For the text-containing cell, return its midpoint in (x, y) coordinate format. 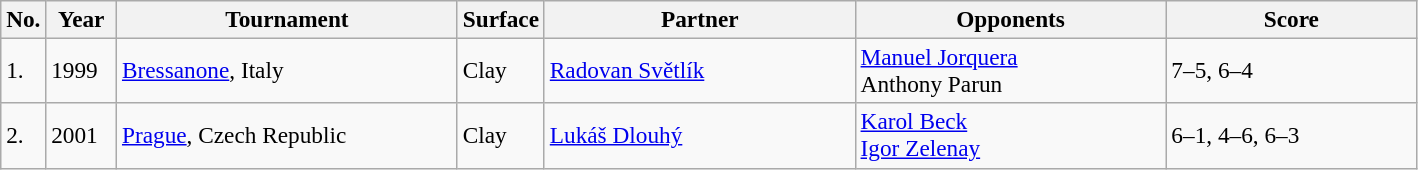
6–1, 4–6, 6–3 (1292, 136)
Partner (700, 19)
Bressanone, Italy (288, 70)
Prague, Czech Republic (288, 136)
1. (24, 70)
Manuel Jorquera Anthony Parun (1010, 70)
Radovan Světlík (700, 70)
2. (24, 136)
Karol Beck Igor Zelenay (1010, 136)
Opponents (1010, 19)
1999 (82, 70)
No. (24, 19)
2001 (82, 136)
Lukáš Dlouhý (700, 136)
Year (82, 19)
Tournament (288, 19)
7–5, 6–4 (1292, 70)
Score (1292, 19)
Surface (500, 19)
